Locate the cell with the specified text and output its (X, Y) center coordinate. 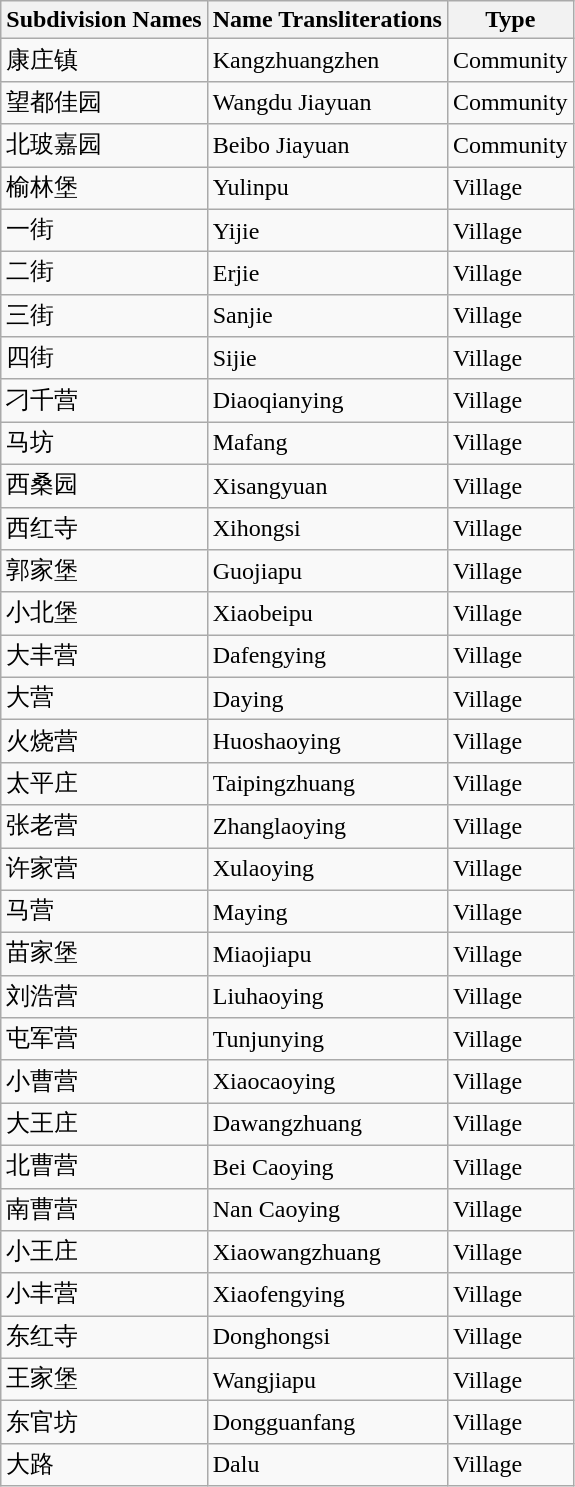
Wangjiapu (327, 1380)
Taipingzhuang (327, 784)
王家堡 (104, 1380)
Type (510, 20)
大营 (104, 698)
Dawangzhuang (327, 1124)
Dalu (327, 1464)
Nan Caoying (327, 1210)
四街 (104, 358)
南曹营 (104, 1210)
Tunjunying (327, 1040)
Bei Caoying (327, 1166)
一街 (104, 230)
北玻嘉园 (104, 146)
小丰营 (104, 1294)
Wangdu Jiayuan (327, 102)
西红寺 (104, 528)
Xiaowangzhuang (327, 1252)
Xisangyuan (327, 486)
Kangzhuangzhen (327, 60)
三街 (104, 316)
小王庄 (104, 1252)
望都佳园 (104, 102)
大路 (104, 1464)
东红寺 (104, 1338)
Xiaocaoying (327, 1082)
Donghongsi (327, 1338)
Xihongsi (327, 528)
榆林堡 (104, 188)
东官坊 (104, 1422)
马营 (104, 912)
郭家堡 (104, 572)
Xulaoying (327, 870)
刘浩营 (104, 996)
康庄镇 (104, 60)
火烧营 (104, 742)
Guojiapu (327, 572)
Sijie (327, 358)
北曹营 (104, 1166)
Yijie (327, 230)
Dongguanfang (327, 1422)
苗家堡 (104, 954)
Huoshaoying (327, 742)
Miaojiapu (327, 954)
Liuhaoying (327, 996)
Xiaofengying (327, 1294)
Maying (327, 912)
张老营 (104, 826)
屯军营 (104, 1040)
大丰营 (104, 656)
许家营 (104, 870)
马坊 (104, 444)
Sanjie (327, 316)
大王庄 (104, 1124)
西桑园 (104, 486)
Dafengying (327, 656)
Yulinpu (327, 188)
太平庄 (104, 784)
小北堡 (104, 614)
Beibo Jiayuan (327, 146)
Erjie (327, 274)
Mafang (327, 444)
Diaoqianying (327, 400)
Daying (327, 698)
刁千营 (104, 400)
二街 (104, 274)
Subdivision Names (104, 20)
Zhanglaoying (327, 826)
小曹营 (104, 1082)
Name Transliterations (327, 20)
Xiaobeipu (327, 614)
